Find where the given text appears and provide that cell's center as [x, y] coordinate. 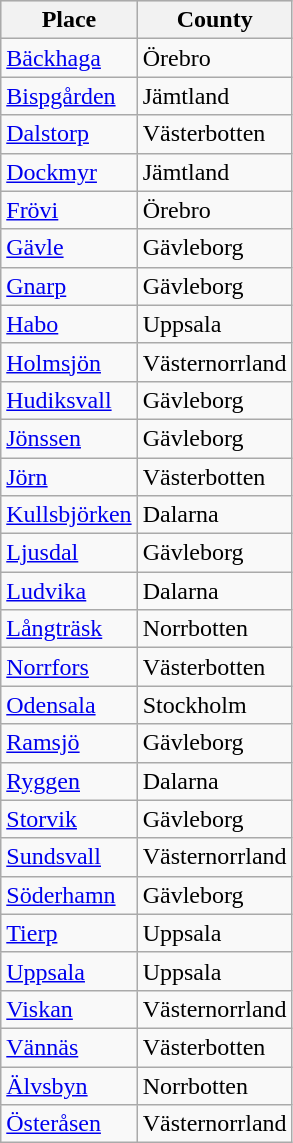
Bispgården [69, 96]
Habo [69, 324]
Sundsvall [69, 857]
Bäckhaga [69, 58]
Dalstorp [69, 134]
Place [69, 20]
Ramsjö [69, 743]
Ludvika [69, 591]
Söderhamn [69, 895]
Ryggen [69, 781]
Långträsk [69, 629]
Vännäs [69, 1047]
Österåsen [69, 1124]
Tierp [69, 933]
Stockholm [214, 705]
Älvsbyn [69, 1085]
Hudiksvall [69, 400]
Dockmyr [69, 172]
Gnarp [69, 286]
Jönssen [69, 438]
Frövi [69, 210]
County [214, 20]
Odensala [69, 705]
Norrfors [69, 667]
Ljusdal [69, 553]
Jörn [69, 477]
Gävle [69, 248]
Kullsbjörken [69, 515]
Viskan [69, 1009]
Storvik [69, 819]
Holmsjön [69, 362]
